Search for the cell housing the specified text and yield its [x, y] center coordinate. 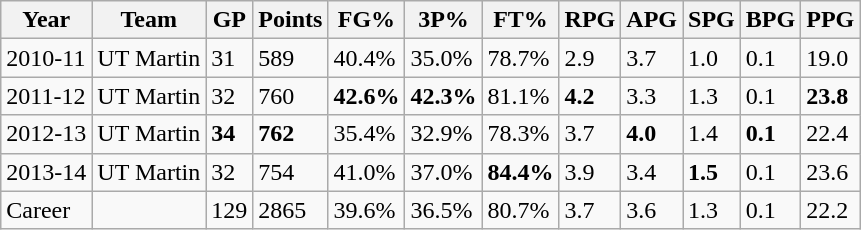
3.9 [590, 172]
3.6 [652, 210]
Points [290, 20]
78.3% [520, 134]
2.9 [590, 58]
2011-12 [46, 96]
1.4 [712, 134]
36.5% [444, 210]
Year [46, 20]
BPG [770, 20]
Team [149, 20]
4.2 [590, 96]
PPG [830, 20]
42.6% [366, 96]
4.0 [652, 134]
35.4% [366, 134]
37.0% [444, 172]
34 [230, 134]
80.7% [520, 210]
22.4 [830, 134]
23.8 [830, 96]
2012-13 [46, 134]
FG% [366, 20]
FT% [520, 20]
RPG [590, 20]
19.0 [830, 58]
754 [290, 172]
31 [230, 58]
32.9% [444, 134]
40.4% [366, 58]
22.2 [830, 210]
84.4% [520, 172]
78.7% [520, 58]
2865 [290, 210]
SPG [712, 20]
81.1% [520, 96]
129 [230, 210]
3P% [444, 20]
2010-11 [46, 58]
762 [290, 134]
23.6 [830, 172]
35.0% [444, 58]
760 [290, 96]
1.0 [712, 58]
GP [230, 20]
APG [652, 20]
Career [46, 210]
1.5 [712, 172]
3.3 [652, 96]
2013-14 [46, 172]
39.6% [366, 210]
42.3% [444, 96]
589 [290, 58]
41.0% [366, 172]
3.4 [652, 172]
